Scan for the cell matching the given text and deliver its [X, Y] coordinate at center. 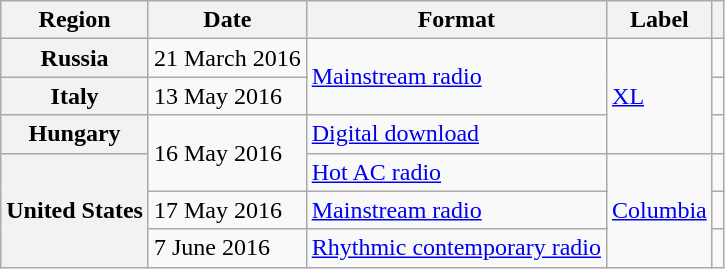
Hungary [75, 134]
Format [456, 20]
13 May 2016 [227, 96]
17 May 2016 [227, 210]
7 June 2016 [227, 248]
Label [660, 20]
Digital download [456, 134]
United States [75, 210]
21 March 2016 [227, 58]
Rhythmic contemporary radio [456, 248]
Region [75, 20]
Date [227, 20]
Russia [75, 58]
Hot AC radio [456, 172]
Columbia [660, 210]
XL [660, 96]
Italy [75, 96]
16 May 2016 [227, 153]
